Find where the given text appears and provide that cell's center as [X, Y] coordinate. 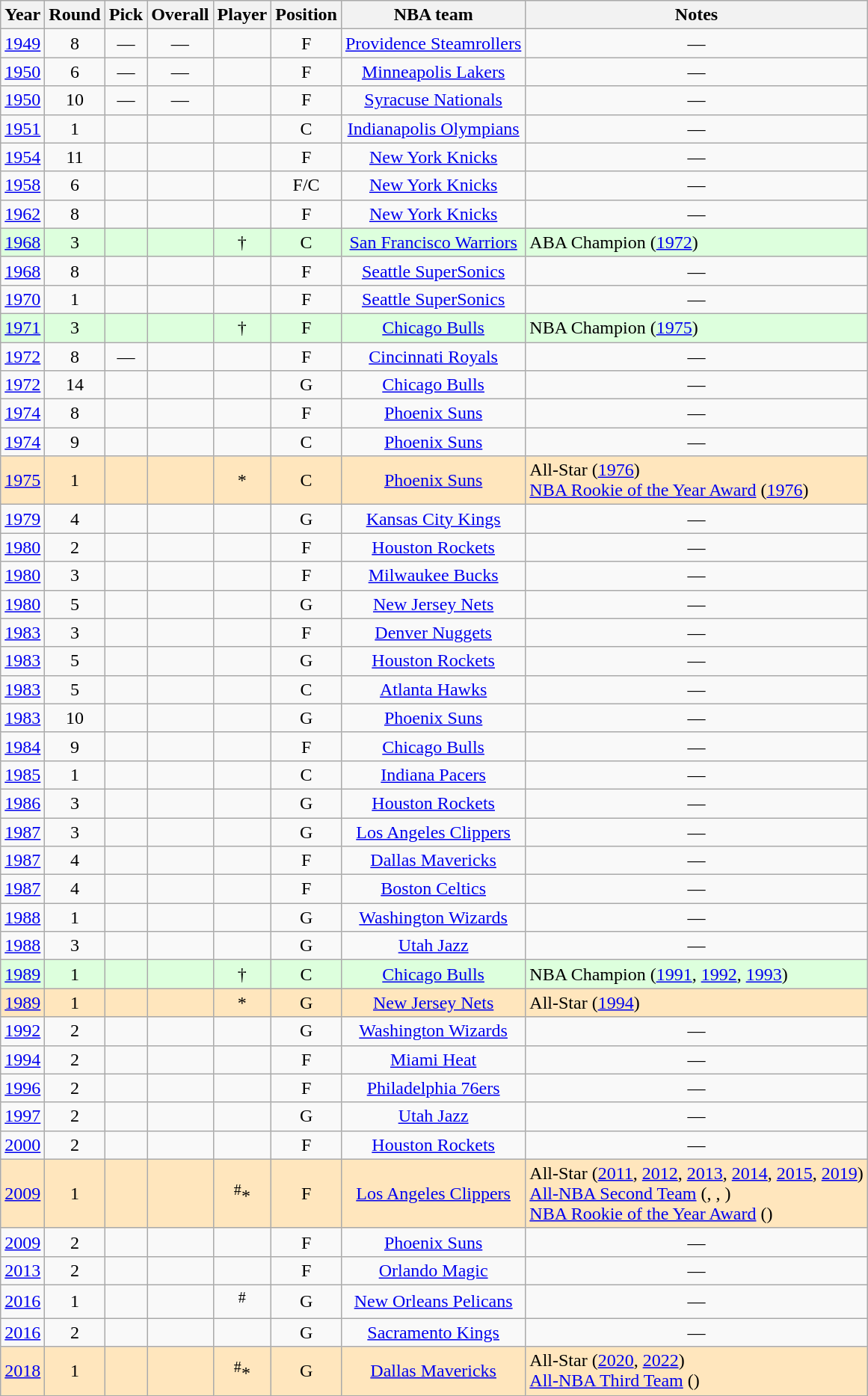
1984 [22, 746]
F/C [307, 185]
All-Star (1976)NBA Rookie of the Year Award (1976) [697, 480]
All-Star (1994) [697, 1003]
New Orleans Pelicans [433, 1301]
Indiana Pacers [433, 775]
1949 [22, 43]
Round [75, 15]
1994 [22, 1060]
Sacramento Kings [433, 1332]
14 [75, 385]
Boston Celtics [433, 889]
All-Star (2020, 2022)All-NBA Third Team () [697, 1371]
Indianapolis Olympians [433, 129]
1997 [22, 1116]
1986 [22, 803]
ABA Champion (1972) [697, 242]
11 [75, 157]
1958 [22, 185]
1996 [22, 1088]
1954 [22, 157]
Notes [697, 15]
1975 [22, 480]
Cincinnati Royals [433, 357]
Kansas City Kings [433, 519]
Minneapolis Lakers [433, 72]
Overall [180, 15]
NBA team [433, 15]
1985 [22, 775]
Orlando Magic [433, 1270]
Player [242, 15]
NBA Champion (1975) [697, 328]
Atlanta Hawks [433, 689]
1971 [22, 328]
Philadelphia 76ers [433, 1088]
Denver Nuggets [433, 633]
Year [22, 15]
Pick [126, 15]
2018 [22, 1371]
Providence Steamrollers [433, 43]
All-Star (2011, 2012, 2013, 2014, 2015, 2019)All-NBA Second Team (, , )NBA Rookie of the Year Award () [697, 1193]
Syracuse Nationals [433, 100]
San Francisco Warriors [433, 242]
# [242, 1301]
1951 [22, 129]
1992 [22, 1031]
NBA Champion (1991, 1992, 1993) [697, 974]
1970 [22, 299]
Miami Heat [433, 1060]
Milwaukee Bucks [433, 576]
1962 [22, 214]
2013 [22, 1270]
2000 [22, 1145]
Position [307, 15]
1979 [22, 519]
